Provide the [x, y] coordinate of the cell's center where the given text is located.  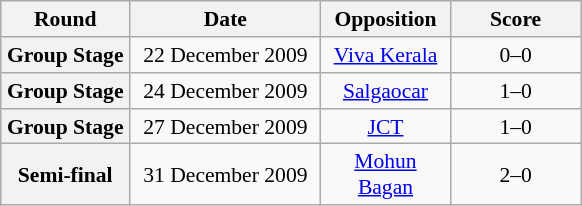
Score [516, 19]
Semi-final [65, 174]
24 December 2009 [225, 91]
Round [65, 19]
22 December 2009 [225, 55]
Mohun Bagan [385, 174]
0–0 [516, 55]
Salgaocar [385, 91]
27 December 2009 [225, 126]
Viva Kerala [385, 55]
Date [225, 19]
JCT [385, 126]
31 December 2009 [225, 174]
Opposition [385, 19]
2–0 [516, 174]
